Detect which cell encompasses the target text, then output its [X, Y] center coordinate. 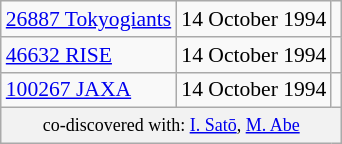
co-discovered with: I. Satō, M. Abe [172, 126]
26887 Tokyogiants [89, 19]
100267 JAXA [89, 90]
46632 RISE [89, 55]
